Output the (X, Y) coordinate of the center of the cell containing the given text.  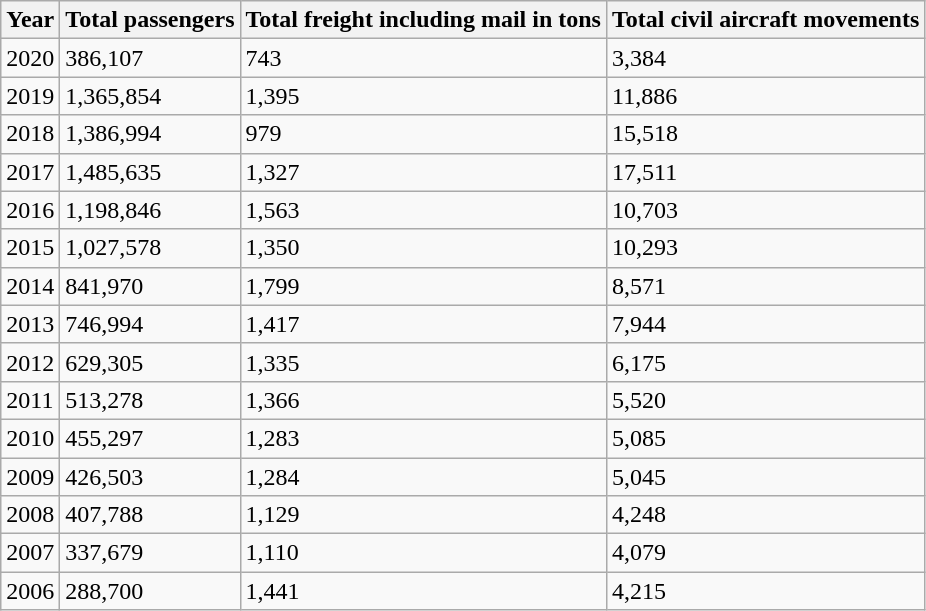
15,518 (765, 134)
629,305 (150, 362)
5,045 (765, 477)
2014 (30, 286)
2008 (30, 515)
1,350 (423, 248)
1,441 (423, 591)
513,278 (150, 400)
337,679 (150, 553)
288,700 (150, 591)
1,366 (423, 400)
426,503 (150, 477)
1,417 (423, 324)
2010 (30, 438)
841,970 (150, 286)
1,799 (423, 286)
2018 (30, 134)
1,284 (423, 477)
2013 (30, 324)
4,248 (765, 515)
7,944 (765, 324)
2019 (30, 96)
2012 (30, 362)
743 (423, 58)
Total passengers (150, 20)
1,563 (423, 210)
1,110 (423, 553)
2007 (30, 553)
1,198,846 (150, 210)
2009 (30, 477)
10,293 (765, 248)
1,327 (423, 172)
Total freight including mail in tons (423, 20)
17,511 (765, 172)
4,215 (765, 591)
5,085 (765, 438)
3,384 (765, 58)
1,395 (423, 96)
10,703 (765, 210)
1,365,854 (150, 96)
1,335 (423, 362)
979 (423, 134)
11,886 (765, 96)
Year (30, 20)
4,079 (765, 553)
2016 (30, 210)
2017 (30, 172)
Total civil aircraft movements (765, 20)
1,027,578 (150, 248)
1,129 (423, 515)
386,107 (150, 58)
2015 (30, 248)
8,571 (765, 286)
5,520 (765, 400)
2011 (30, 400)
407,788 (150, 515)
6,175 (765, 362)
2020 (30, 58)
746,994 (150, 324)
1,283 (423, 438)
455,297 (150, 438)
1,386,994 (150, 134)
1,485,635 (150, 172)
2006 (30, 591)
